Provide the [X, Y] coordinate of the cell's center where the given text is located.  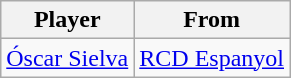
Player [68, 20]
Óscar Sielva [68, 58]
RCD Espanyol [212, 58]
From [212, 20]
